Find where the given text appears and provide that cell's center as [x, y] coordinate. 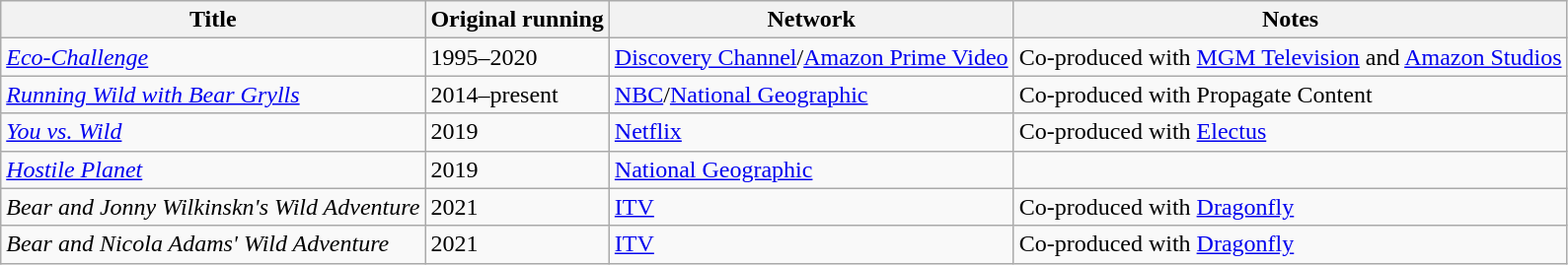
NBC/National Geographic [811, 95]
Network [811, 20]
2014–present [517, 95]
Running Wild with Bear Grylls [213, 95]
Bear and Nicola Adams' Wild Adventure [213, 244]
You vs. Wild [213, 132]
Title [213, 20]
Notes [1291, 20]
Co-produced with MGM Television and Amazon Studios [1291, 57]
Co-produced with Propagate Content [1291, 95]
Bear and Jonny Wilkinskn's Wild Adventure [213, 207]
Co-produced with Electus [1291, 132]
Discovery Channel/Amazon Prime Video [811, 57]
Eco-Challenge [213, 57]
Hostile Planet [213, 169]
National Geographic [811, 169]
1995–2020 [517, 57]
Original running [517, 20]
Netflix [811, 132]
